From the cell containing the given text, extract its center point as (X, Y) coordinate. 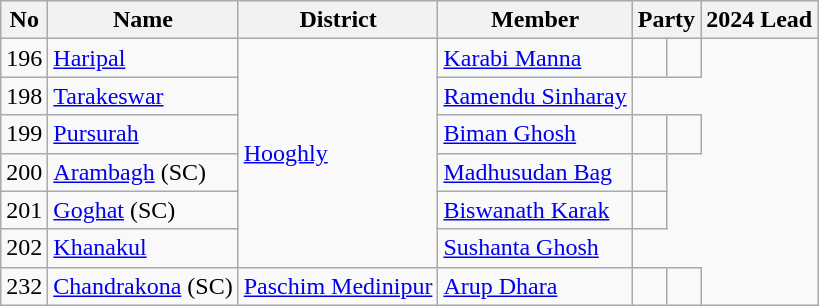
Arup Dhara (535, 286)
198 (24, 96)
Biswanath Karak (535, 210)
Madhusudan Bag (535, 172)
District (338, 20)
Goghat (SC) (143, 210)
Khanakul (143, 248)
199 (24, 134)
Pursurah (143, 134)
Tarakeswar (143, 96)
201 (24, 210)
2024 Lead (760, 20)
Biman Ghosh (535, 134)
Arambagh (SC) (143, 172)
Karabi Manna (535, 58)
200 (24, 172)
Haripal (143, 58)
Sushanta Ghosh (535, 248)
Paschim Medinipur (338, 286)
Member (535, 20)
Ramendu Sinharay (535, 96)
202 (24, 248)
Chandrakona (SC) (143, 286)
196 (24, 58)
No (24, 20)
Hooghly (338, 153)
Name (143, 20)
Party (666, 20)
232 (24, 286)
